For the text-containing cell, return its midpoint in (x, y) coordinate format. 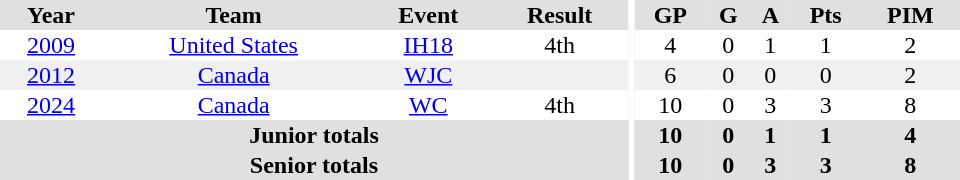
G (728, 15)
Team (234, 15)
2024 (51, 105)
Junior totals (314, 135)
Pts (826, 15)
2012 (51, 75)
Result (560, 15)
2009 (51, 45)
Senior totals (314, 165)
WC (428, 105)
IH18 (428, 45)
GP (670, 15)
6 (670, 75)
Event (428, 15)
United States (234, 45)
WJC (428, 75)
A (770, 15)
PIM (910, 15)
Year (51, 15)
